Output the (X, Y) coordinate of the center of the cell containing the given text.  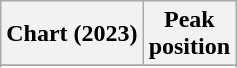
Peakposition (189, 34)
Chart (2023) (72, 34)
